Determine the (X, Y) coordinate at the center of the cell enclosing the given text.  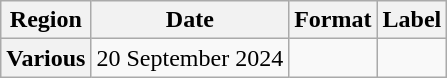
Various (46, 58)
20 September 2024 (190, 58)
Label (412, 20)
Region (46, 20)
Date (190, 20)
Format (333, 20)
